From the cell containing the given text, extract its center point as [x, y] coordinate. 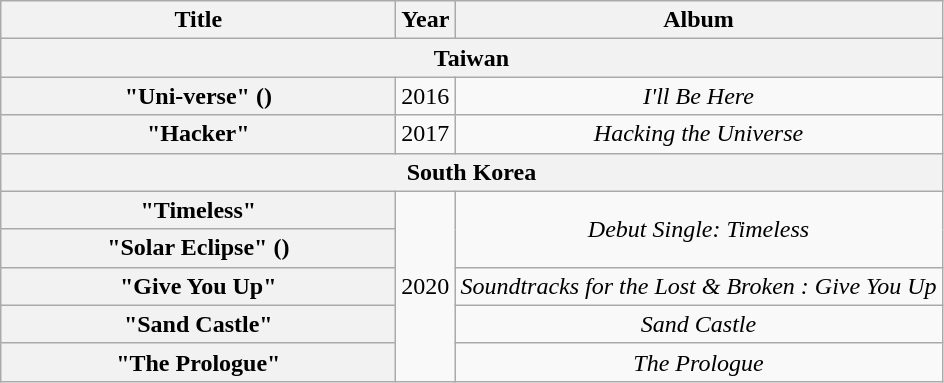
Sand Castle [698, 324]
"The Prologue" [198, 362]
2016 [426, 96]
"Sand Castle" [198, 324]
Album [698, 20]
Title [198, 20]
2020 [426, 286]
2017 [426, 134]
Taiwan [472, 58]
Soundtracks for the Lost & Broken : Give You Up [698, 286]
The Prologue [698, 362]
Debut Single: Timeless [698, 229]
"Solar Eclipse" () [198, 248]
"Give You Up" [198, 286]
"Timeless" [198, 210]
I'll Be Here [698, 96]
Hacking the Universe [698, 134]
Year [426, 20]
"Hacker" [198, 134]
South Korea [472, 172]
"Uni-verse" () [198, 96]
